Output the (x, y) coordinate of the center of the cell containing the given text.  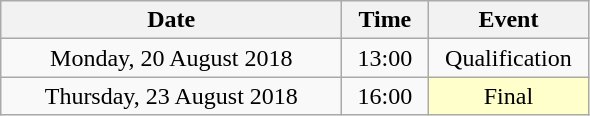
Monday, 20 August 2018 (172, 58)
Qualification (508, 58)
Thursday, 23 August 2018 (172, 96)
13:00 (385, 58)
Time (385, 20)
Event (508, 20)
Date (172, 20)
Final (508, 96)
16:00 (385, 96)
